For the text-containing cell, return its midpoint in [x, y] coordinate format. 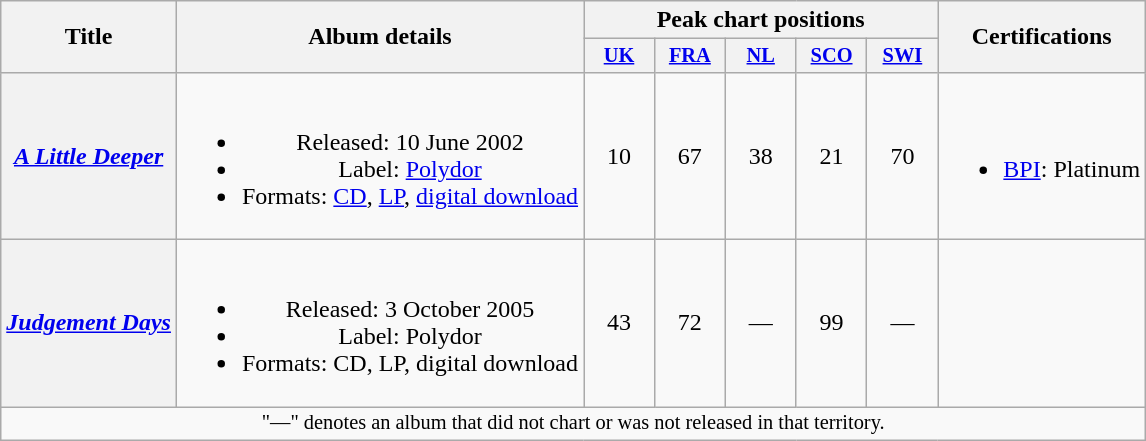
67 [690, 156]
Certifications [1042, 37]
Judgement Days [89, 324]
BPI: Platinum [1042, 156]
NL [760, 56]
Peak chart positions [761, 20]
FRA [690, 56]
21 [832, 156]
UK [620, 56]
A Little Deeper [89, 156]
Title [89, 37]
72 [690, 324]
38 [760, 156]
SCO [832, 56]
70 [902, 156]
"—" denotes an album that did not chart or was not released in that territory. [574, 424]
SWI [902, 56]
99 [832, 324]
43 [620, 324]
Released: 10 June 2002Label: PolydorFormats: CD, LP, digital download [380, 156]
Album details [380, 37]
10 [620, 156]
Released: 3 October 2005Label: PolydorFormats: CD, LP, digital download [380, 324]
